Output the [X, Y] coordinate of the center of the cell containing the given text.  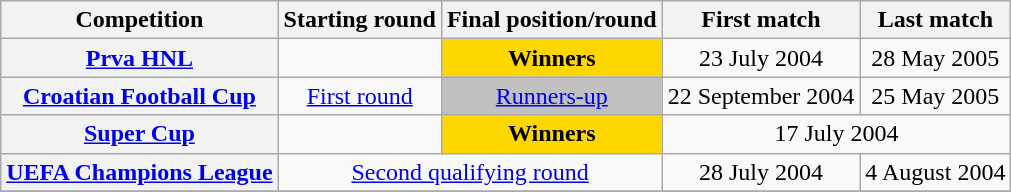
22 September 2004 [761, 96]
Final position/round [552, 20]
Second qualifying round [470, 172]
Runners-up [552, 96]
Competition [140, 20]
4 August 2004 [936, 172]
23 July 2004 [761, 58]
Last match [936, 20]
17 July 2004 [836, 134]
28 July 2004 [761, 172]
First match [761, 20]
First round [360, 96]
Prva HNL [140, 58]
Croatian Football Cup [140, 96]
25 May 2005 [936, 96]
Super Cup [140, 134]
28 May 2005 [936, 58]
UEFA Champions League [140, 172]
Starting round [360, 20]
